Extract the [X, Y] coordinate from the center of the cell holding the provided text.  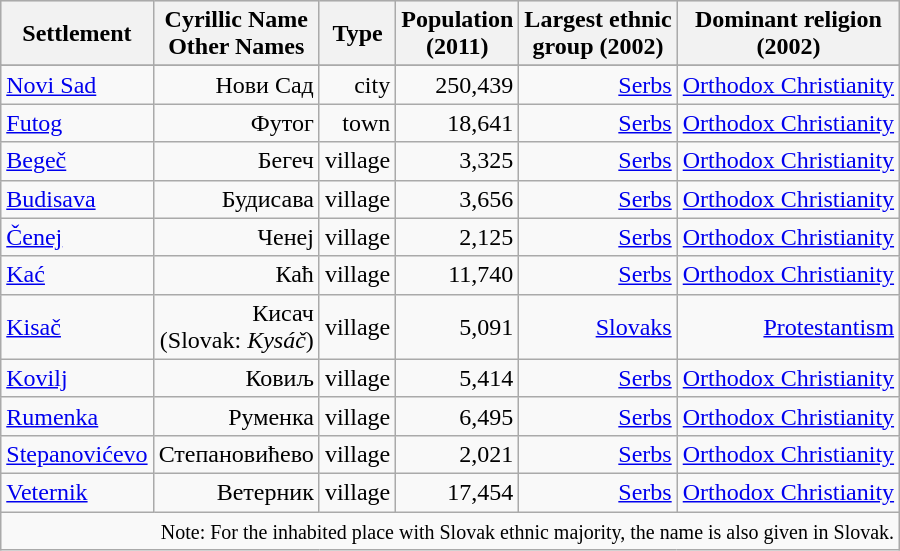
17,454 [458, 492]
Кисач(Slovak: Kysáč) [236, 326]
Veternik [77, 492]
Futog [77, 123]
city [357, 85]
Čenej [77, 237]
18,641 [458, 123]
Футог [236, 123]
5,414 [458, 378]
Нови Сад [236, 85]
11,740 [458, 275]
6,495 [458, 416]
Slovaks [598, 326]
250,439 [458, 85]
2,021 [458, 454]
Будисава [236, 199]
2,125 [458, 237]
Novi Sad [77, 85]
Settlement [77, 34]
Population(2011) [458, 34]
Protestantism [788, 326]
Begeč [77, 161]
town [357, 123]
3,325 [458, 161]
Ковиљ [236, 378]
Степановићево [236, 454]
Largest ethnicgroup (2002) [598, 34]
Kać [77, 275]
Stepanovićevo [77, 454]
Ветерник [236, 492]
Kovilj [77, 378]
Budisava [77, 199]
Note: For the inhabited place with Slovak ethnic majority, the name is also given in Slovak. [450, 531]
Руменка [236, 416]
Бегеч [236, 161]
Ченеј [236, 237]
Каћ [236, 275]
Dominant religion(2002) [788, 34]
Rumenka [77, 416]
Cyrillic NameOther Names [236, 34]
5,091 [458, 326]
Type [357, 34]
3,656 [458, 199]
Kisač [77, 326]
